Provide the (x, y) coordinate of the cell's center where the given text is located.  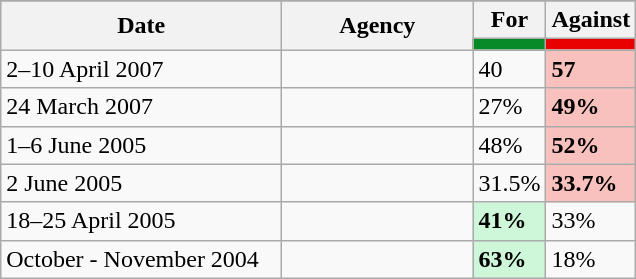
33.7% (591, 183)
1–6 June 2005 (142, 145)
Against (591, 20)
2 June 2005 (142, 183)
October - November 2004 (142, 259)
Date (142, 26)
48% (510, 145)
24 March 2007 (142, 107)
2–10 April 2007 (142, 69)
18% (591, 259)
33% (591, 221)
27% (510, 107)
For (510, 20)
57 (591, 69)
63% (510, 259)
Agency (378, 26)
52% (591, 145)
40 (510, 69)
41% (510, 221)
18–25 April 2005 (142, 221)
49% (591, 107)
31.5% (510, 183)
